Scan for the cell matching the given text and deliver its (X, Y) coordinate at center. 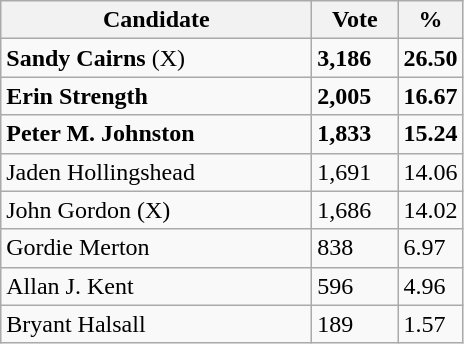
1.57 (430, 324)
% (430, 20)
596 (355, 286)
14.02 (430, 210)
1,691 (355, 172)
2,005 (355, 96)
1,686 (355, 210)
John Gordon (X) (156, 210)
3,186 (355, 58)
14.06 (430, 172)
Allan J. Kent (156, 286)
Sandy Cairns (X) (156, 58)
189 (355, 324)
16.67 (430, 96)
Peter M. Johnston (156, 134)
Gordie Merton (156, 248)
Erin Strength (156, 96)
Jaden Hollingshead (156, 172)
Candidate (156, 20)
6.97 (430, 248)
Vote (355, 20)
838 (355, 248)
15.24 (430, 134)
4.96 (430, 286)
1,833 (355, 134)
26.50 (430, 58)
Bryant Halsall (156, 324)
